For the text-containing cell, return its midpoint in (X, Y) coordinate format. 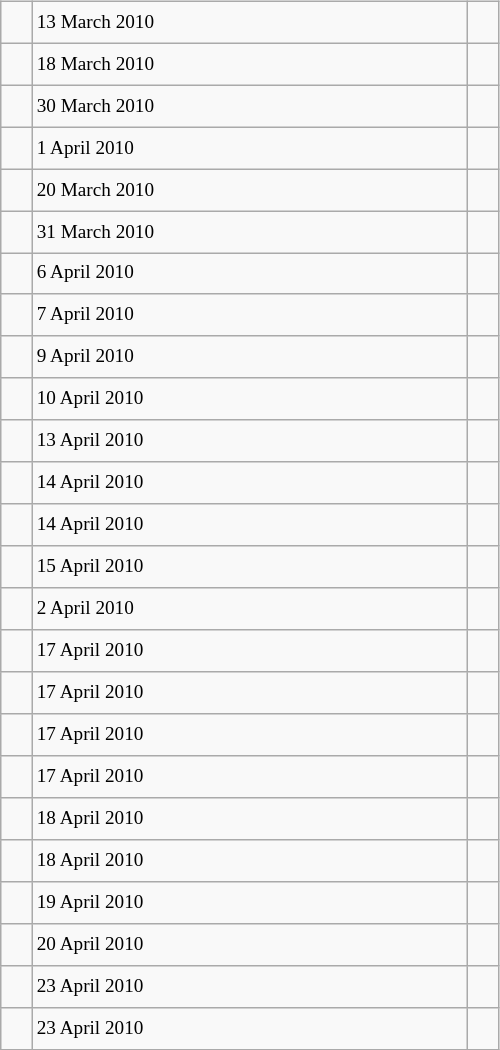
10 April 2010 (250, 399)
13 April 2010 (250, 441)
9 April 2010 (250, 357)
7 April 2010 (250, 315)
19 April 2010 (250, 902)
6 April 2010 (250, 274)
30 March 2010 (250, 106)
15 April 2010 (250, 567)
1 April 2010 (250, 148)
18 March 2010 (250, 64)
20 April 2010 (250, 944)
13 March 2010 (250, 22)
20 March 2010 (250, 190)
31 March 2010 (250, 232)
2 April 2010 (250, 609)
